Detect which cell encompasses the target text, then output its (x, y) center coordinate. 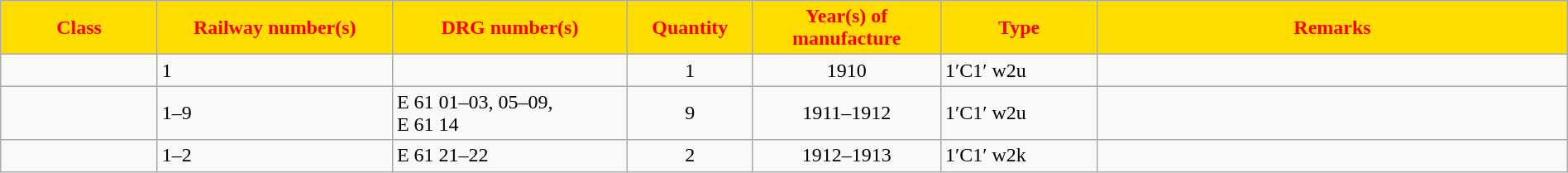
1′C1′ w2k (1019, 156)
1–2 (275, 156)
E 61 01–03, 05–09, E 61 14 (509, 113)
Remarks (1332, 28)
1–9 (275, 113)
E 61 21–22 (509, 156)
Type (1019, 28)
Railway number(s) (275, 28)
Year(s) of manufacture (847, 28)
1910 (847, 70)
1911–1912 (847, 113)
DRG number(s) (509, 28)
Quantity (691, 28)
Class (79, 28)
1912–1913 (847, 156)
2 (691, 156)
9 (691, 113)
